Capture the cell that displays the provided text and extract its (X, Y) central coordinate. 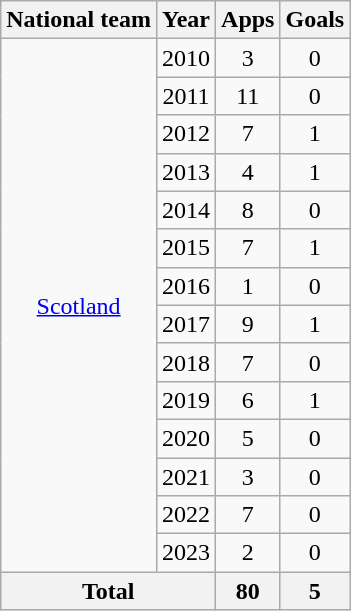
Total (108, 591)
2010 (186, 58)
2023 (186, 553)
National team (79, 20)
80 (248, 591)
9 (248, 324)
2016 (186, 286)
4 (248, 172)
2013 (186, 172)
Scotland (79, 306)
2014 (186, 210)
8 (248, 210)
2018 (186, 362)
2 (248, 553)
11 (248, 96)
2022 (186, 515)
Apps (248, 20)
Goals (315, 20)
Year (186, 20)
2021 (186, 477)
2017 (186, 324)
6 (248, 400)
2011 (186, 96)
2015 (186, 248)
2020 (186, 438)
2019 (186, 400)
2012 (186, 134)
